Capture the cell that displays the provided text and extract its (x, y) central coordinate. 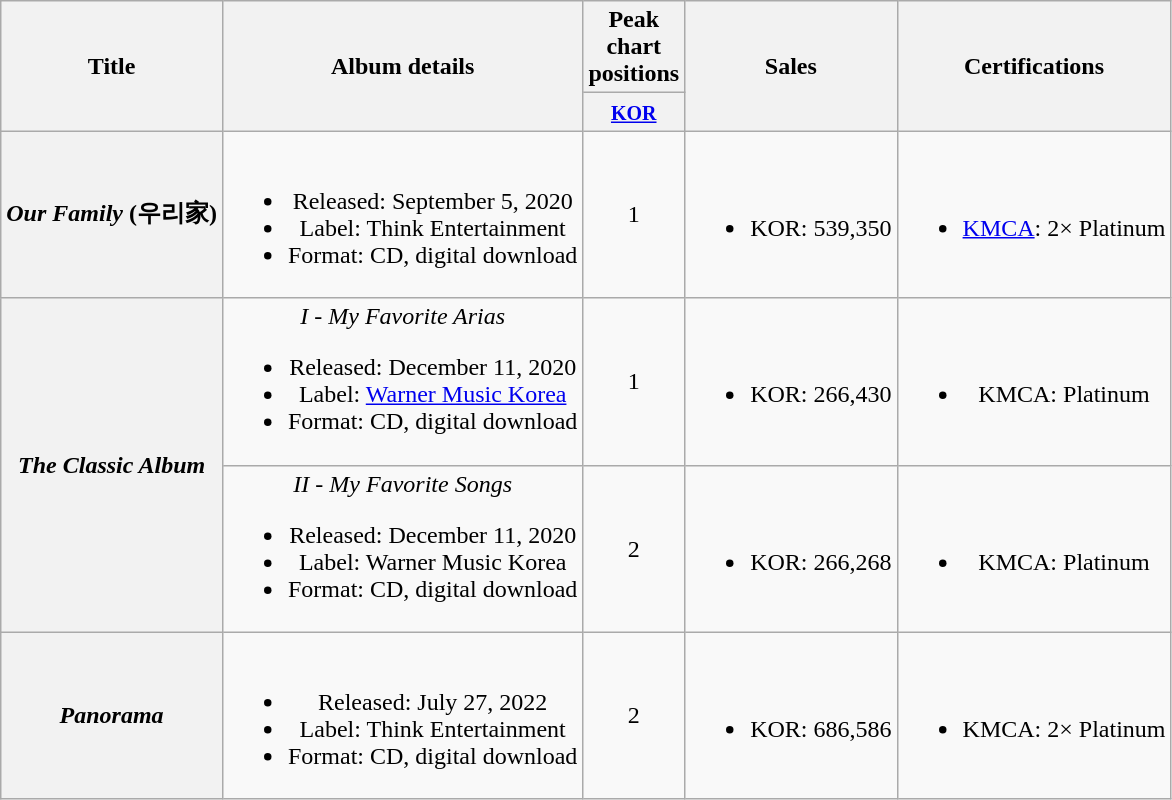
Released: September 5, 2020Label: Think EntertainmentFormat: CD, digital download (402, 214)
II - My Favorite SongsReleased: December 11, 2020Label: Warner Music KoreaFormat: CD, digital download (402, 548)
I - My Favorite AriasReleased: December 11, 2020Label: Warner Music KoreaFormat: CD, digital download (402, 382)
KOR: 266,268 (791, 548)
Certifications (1034, 66)
KOR (634, 112)
KOR: 539,350 (791, 214)
Title (112, 66)
The Classic Album (112, 465)
Album details (402, 66)
Sales (791, 66)
Panorama (112, 716)
KOR: 266,430 (791, 382)
KOR: 686,586 (791, 716)
Released: July 27, 2022Label: Think EntertainmentFormat: CD, digital download (402, 716)
Our Family (우리家) (112, 214)
Peak chart positions (634, 47)
